Detect which cell encompasses the target text, then output its (x, y) center coordinate. 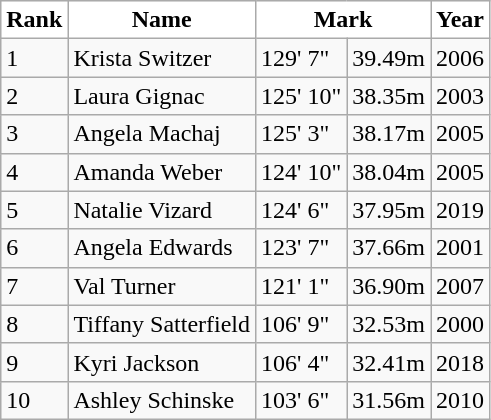
Val Turner (162, 286)
32.41m (389, 362)
Mark (344, 20)
Angela Edwards (162, 248)
124' 6" (302, 210)
129' 7" (302, 58)
31.56m (389, 400)
Amanda Weber (162, 172)
Natalie Vizard (162, 210)
Kyri Jackson (162, 362)
2019 (460, 210)
Krista Switzer (162, 58)
106' 9" (302, 324)
5 (34, 210)
38.04m (389, 172)
Tiffany Satterfield (162, 324)
2 (34, 96)
38.35m (389, 96)
10 (34, 400)
9 (34, 362)
123' 7" (302, 248)
8 (34, 324)
37.95m (389, 210)
2010 (460, 400)
6 (34, 248)
103' 6" (302, 400)
2007 (460, 286)
2018 (460, 362)
37.66m (389, 248)
1 (34, 58)
121' 1" (302, 286)
4 (34, 172)
125' 3" (302, 134)
7 (34, 286)
38.17m (389, 134)
2001 (460, 248)
32.53m (389, 324)
39.49m (389, 58)
106' 4" (302, 362)
124' 10" (302, 172)
2006 (460, 58)
125' 10" (302, 96)
2000 (460, 324)
Name (162, 20)
Laura Gignac (162, 96)
Year (460, 20)
Rank (34, 20)
Ashley Schinske (162, 400)
2003 (460, 96)
36.90m (389, 286)
Angela Machaj (162, 134)
3 (34, 134)
